Find where the given text appears and provide that cell's center as [X, Y] coordinate. 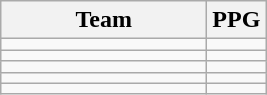
Team [104, 20]
PPG [236, 20]
